Detect which cell encompasses the target text, then output its [X, Y] center coordinate. 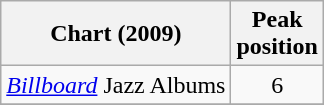
6 [277, 85]
Chart (2009) [116, 34]
Billboard Jazz Albums [116, 85]
Peakposition [277, 34]
